Search for the cell housing the specified text and yield its (x, y) center coordinate. 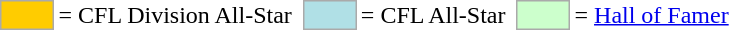
= CFL Division All-Star (175, 15)
= CFL All-Star (433, 15)
